Detect which cell encompasses the target text, then output its (x, y) center coordinate. 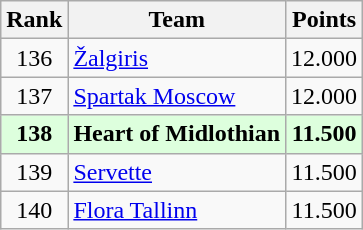
137 (34, 96)
Team (177, 20)
Heart of Midlothian (177, 134)
140 (34, 210)
Servette (177, 172)
138 (34, 134)
Žalgiris (177, 58)
Spartak Moscow (177, 96)
139 (34, 172)
Points (324, 20)
Rank (34, 20)
136 (34, 58)
Flora Tallinn (177, 210)
